Return the (x, y) coordinate for the center point of the cell that contains the specified text.  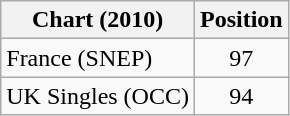
97 (241, 58)
Chart (2010) (98, 20)
France (SNEP) (98, 58)
UK Singles (OCC) (98, 96)
94 (241, 96)
Position (241, 20)
